Return (X, Y) of the center of cell containing provided text 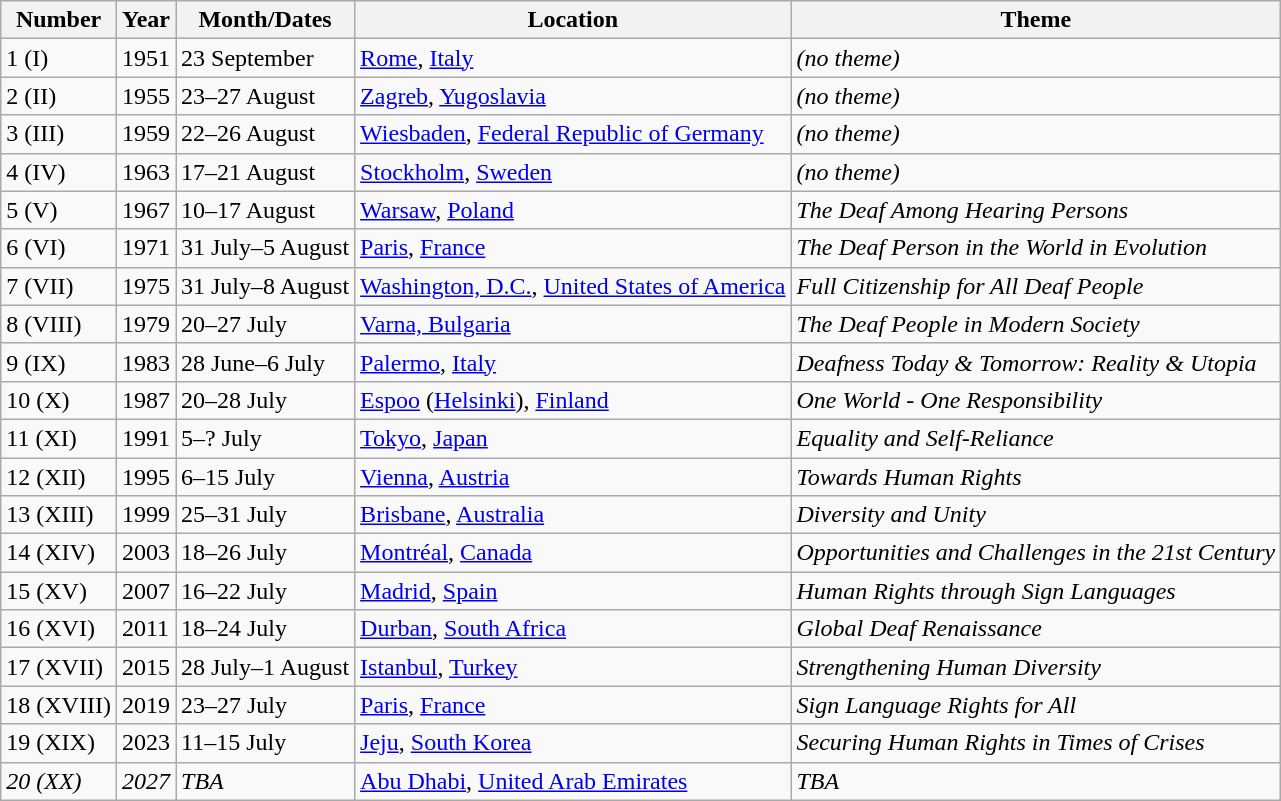
2019 (146, 705)
Jeju, South Korea (573, 743)
2011 (146, 629)
18–24 July (266, 629)
23 September (266, 58)
Month/Dates (266, 20)
1999 (146, 515)
18 (XVIII) (59, 705)
11 (XI) (59, 438)
1955 (146, 96)
16–22 July (266, 591)
Montréal, Canada (573, 553)
1959 (146, 134)
1975 (146, 286)
One World - One Responsibility (1036, 400)
12 (XII) (59, 477)
2023 (146, 743)
Rome, Italy (573, 58)
5 (V) (59, 210)
Theme (1036, 20)
Durban, South Africa (573, 629)
4 (IV) (59, 172)
Stockholm, Sweden (573, 172)
Full Citizenship for All Deaf People (1036, 286)
1991 (146, 438)
14 (XIV) (59, 553)
9 (IX) (59, 362)
2003 (146, 553)
1995 (146, 477)
Sign Language Rights for All (1036, 705)
10 (X) (59, 400)
13 (XIII) (59, 515)
Global Deaf Renaissance (1036, 629)
Vienna, Austria (573, 477)
20–27 July (266, 324)
8 (VIII) (59, 324)
Madrid, Spain (573, 591)
Diversity and Unity (1036, 515)
Palermo, Italy (573, 362)
23–27 July (266, 705)
Securing Human Rights in Times of Crises (1036, 743)
31 July–5 August (266, 248)
2027 (146, 781)
1967 (146, 210)
Towards Human Rights (1036, 477)
1987 (146, 400)
6–15 July (266, 477)
2015 (146, 667)
Warsaw, Poland (573, 210)
17–21 August (266, 172)
Washington, D.C., United States of America (573, 286)
Brisbane, Australia (573, 515)
7 (VII) (59, 286)
6 (VI) (59, 248)
Location (573, 20)
Number (59, 20)
31 July–8 August (266, 286)
25–31 July (266, 515)
20–28 July (266, 400)
Zagreb, Yugoslavia (573, 96)
Year (146, 20)
Abu Dhabi, United Arab Emirates (573, 781)
10–17 August (266, 210)
Espoo (Helsinki), Finland (573, 400)
Strengthening Human Diversity (1036, 667)
23–27 August (266, 96)
11–15 July (266, 743)
28 July–1 August (266, 667)
Equality and Self-Reliance (1036, 438)
Varna, Bulgaria (573, 324)
Deafness Today & Tomorrow: Reality & Utopia (1036, 362)
Wiesbaden, Federal Republic of Germany (573, 134)
1979 (146, 324)
20 (XX) (59, 781)
Human Rights through Sign Languages (1036, 591)
16 (XVI) (59, 629)
1963 (146, 172)
1983 (146, 362)
1951 (146, 58)
19 (XIX) (59, 743)
3 (III) (59, 134)
The Deaf Person in the World in Evolution (1036, 248)
22–26 August (266, 134)
2007 (146, 591)
Opportunities and Challenges in the 21st Century (1036, 553)
1 (I) (59, 58)
Istanbul, Turkey (573, 667)
2 (II) (59, 96)
18–26 July (266, 553)
28 June–6 July (266, 362)
The Deaf Among Hearing Persons (1036, 210)
1971 (146, 248)
The Deaf People in Modern Society (1036, 324)
5–? July (266, 438)
15 (XV) (59, 591)
17 (XVII) (59, 667)
Tokyo, Japan (573, 438)
